From the cell containing the given text, extract its center point as [X, Y] coordinate. 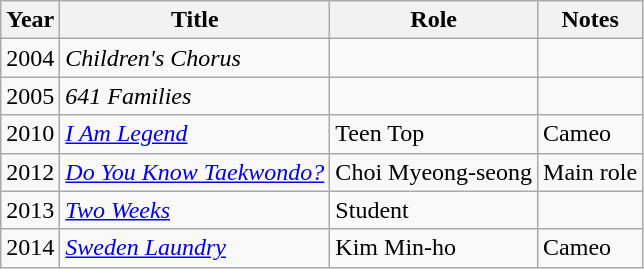
I Am Legend [195, 134]
Do You Know Taekwondo? [195, 172]
Kim Min-ho [434, 248]
Choi Myeong-seong [434, 172]
2013 [30, 210]
Main role [590, 172]
Children's Chorus [195, 58]
Sweden Laundry [195, 248]
Role [434, 20]
2012 [30, 172]
2005 [30, 96]
Notes [590, 20]
2014 [30, 248]
Teen Top [434, 134]
Title [195, 20]
2010 [30, 134]
Year [30, 20]
Two Weeks [195, 210]
641 Families [195, 96]
2004 [30, 58]
Student [434, 210]
